Locate the cell with the specified text and output its (X, Y) center coordinate. 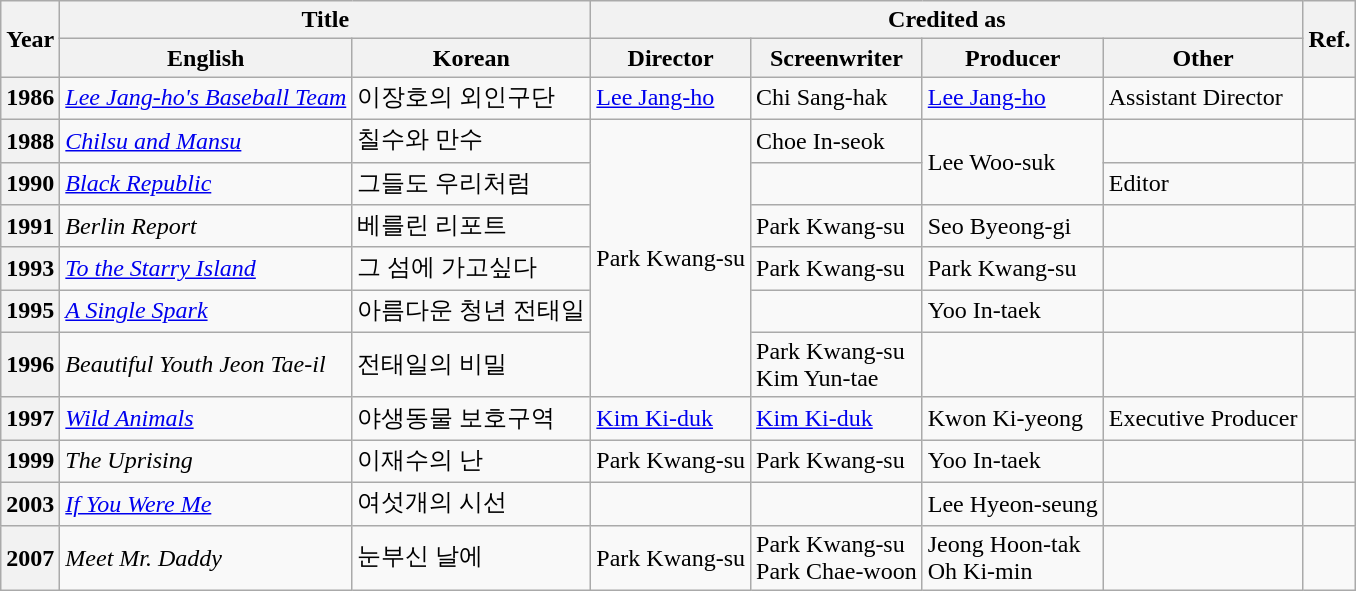
Park Kwang-suKim Yun-tae (837, 364)
1990 (30, 184)
Editor (1203, 184)
Lee Hyeon-seung (1012, 504)
If You Were Me (206, 504)
Choe In-seok (837, 140)
Jeong Hoon-takOh Ki-min (1012, 558)
Ref. (1330, 39)
전태일의 비밀 (472, 364)
Title (326, 20)
1997 (30, 418)
Producer (1012, 58)
Lee Jang-ho's Baseball Team (206, 98)
Director (671, 58)
The Uprising (206, 462)
Lee Woo-suk (1012, 162)
1991 (30, 226)
Screenwriter (837, 58)
Seo Byeong-gi (1012, 226)
Kwon Ki-yeong (1012, 418)
Year (30, 39)
Berlin Report (206, 226)
Executive Producer (1203, 418)
Black Republic (206, 184)
2003 (30, 504)
그 섬에 가고싶다 (472, 268)
이재수의 난 (472, 462)
1993 (30, 268)
Wild Animals (206, 418)
Beautiful Youth Jeon Tae-il (206, 364)
Park Kwang-suPark Chae-woon (837, 558)
1988 (30, 140)
Chi Sang-hak (837, 98)
그들도 우리처럼 (472, 184)
Credited as (947, 20)
1996 (30, 364)
1986 (30, 98)
Chilsu and Mansu (206, 140)
Meet Mr. Daddy (206, 558)
Assistant Director (1203, 98)
A Single Spark (206, 312)
Other (1203, 58)
To the Starry Island (206, 268)
베를린 리포트 (472, 226)
1999 (30, 462)
1995 (30, 312)
이장호의 외인구단 (472, 98)
야생동물 보호구역 (472, 418)
2007 (30, 558)
Korean (472, 58)
아름다운 청년 전태일 (472, 312)
English (206, 58)
눈부신 날에 (472, 558)
여섯개의 시선 (472, 504)
칠수와 만수 (472, 140)
